Find where the given text appears and provide that cell's center as [X, Y] coordinate. 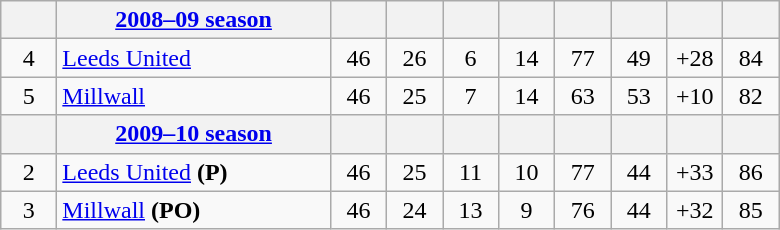
3 [29, 210]
2009–10 season [194, 134]
63 [583, 96]
24 [414, 210]
10 [527, 172]
82 [751, 96]
11 [470, 172]
4 [29, 58]
6 [470, 58]
Leeds United [194, 58]
2008–09 season [194, 20]
Millwall [194, 96]
13 [470, 210]
+33 [695, 172]
2 [29, 172]
7 [470, 96]
+32 [695, 210]
84 [751, 58]
+28 [695, 58]
26 [414, 58]
86 [751, 172]
76 [583, 210]
85 [751, 210]
53 [639, 96]
9 [527, 210]
+10 [695, 96]
49 [639, 58]
5 [29, 96]
Millwall (PO) [194, 210]
Leeds United (P) [194, 172]
